Extract the [X, Y] coordinate from the center of the cell holding the provided text.  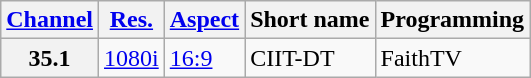
Short name [310, 20]
1080i [132, 58]
FaithTV [452, 58]
CIIT-DT [310, 58]
35.1 [50, 58]
Res. [132, 20]
Aspect [204, 20]
16:9 [204, 58]
Programming [452, 20]
Channel [50, 20]
